For the text-containing cell, return its midpoint in [x, y] coordinate format. 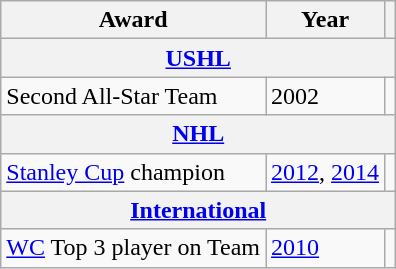
2002 [326, 96]
Stanley Cup champion [134, 172]
2012, 2014 [326, 172]
Award [134, 20]
USHL [198, 58]
WC Top 3 player on Team [134, 248]
International [198, 210]
2010 [326, 248]
Year [326, 20]
NHL [198, 134]
Second All-Star Team [134, 96]
